Return the (X, Y) coordinate for the center point of the cell that contains the specified text.  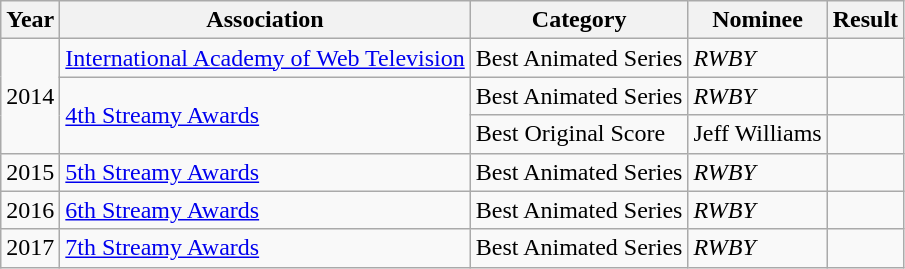
2014 (30, 96)
Best Original Score (579, 134)
2015 (30, 172)
2016 (30, 210)
Year (30, 20)
5th Streamy Awards (265, 172)
Category (579, 20)
Jeff Williams (758, 134)
International Academy of Web Television (265, 58)
4th Streamy Awards (265, 115)
6th Streamy Awards (265, 210)
Nominee (758, 20)
2017 (30, 248)
7th Streamy Awards (265, 248)
Association (265, 20)
Result (865, 20)
